Return [x, y] of the center of cell containing provided text 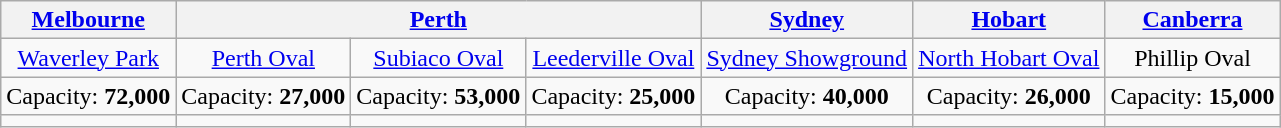
Perth [438, 20]
Sydney Showground [807, 58]
Canberra [1192, 20]
Capacity: 72,000 [88, 96]
Capacity: 26,000 [1009, 96]
Waverley Park [88, 58]
Perth Oval [264, 58]
Leederville Oval [614, 58]
Capacity: 53,000 [438, 96]
Capacity: 27,000 [264, 96]
Sydney [807, 20]
Melbourne [88, 20]
Capacity: 25,000 [614, 96]
Hobart [1009, 20]
North Hobart Oval [1009, 58]
Phillip Oval [1192, 58]
Subiaco Oval [438, 58]
Capacity: 40,000 [807, 96]
Capacity: 15,000 [1192, 96]
